Identify which cell holds the provided text, then report its (x, y) central coordinate. 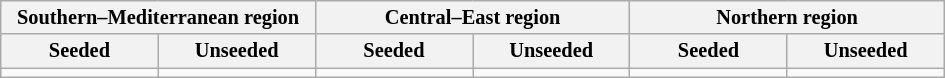
Central–East region (472, 17)
Northern region (787, 17)
Southern–Mediterranean region (158, 17)
